Return the [X, Y] coordinate for the center point of the cell that contains the specified text.  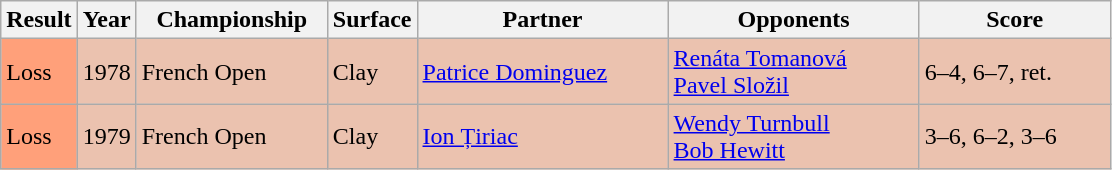
3–6, 6–2, 3–6 [1014, 136]
1979 [106, 136]
Patrice Dominguez [542, 72]
Year [106, 20]
Renáta Tomanová Pavel Složil [794, 72]
Opponents [794, 20]
Championship [232, 20]
6–4, 6–7, ret. [1014, 72]
Wendy Turnbull Bob Hewitt [794, 136]
Score [1014, 20]
Partner [542, 20]
Surface [372, 20]
Ion Țiriac [542, 136]
1978 [106, 72]
Result [39, 20]
